From the cell containing the given text, extract its center point as (x, y) coordinate. 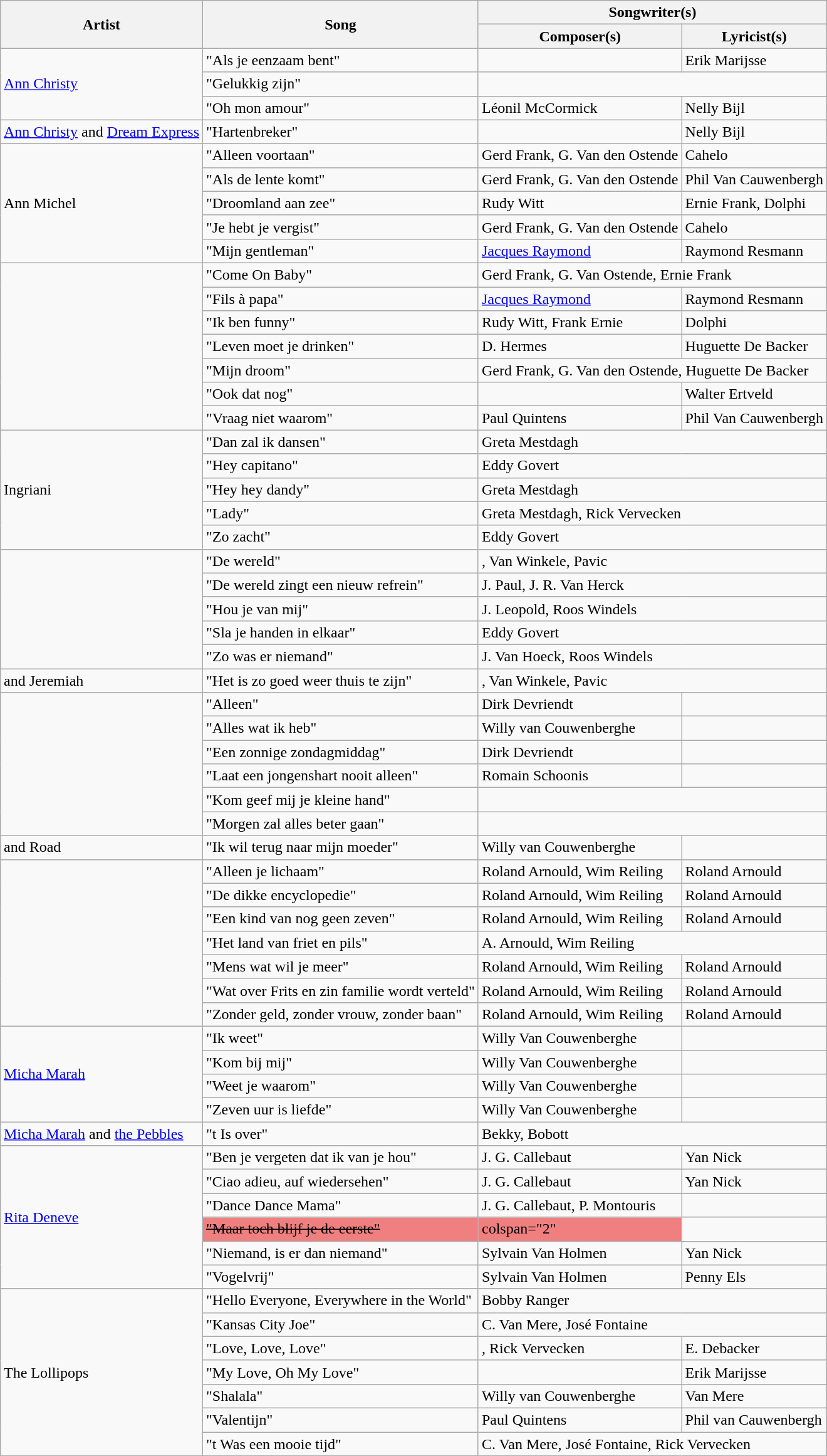
Songwriter(s) (652, 13)
"Wat over Frits en zin familie wordt verteld" (341, 990)
Artist (101, 24)
"Het is zo goed weer thuis te zijn" (341, 680)
"Come On Baby" (341, 275)
"Hey hey dandy" (341, 490)
Ann Christy and Dream Express (101, 132)
"Mijn droom" (341, 370)
Penny Els (754, 1277)
"t Was een mooie tijd" (341, 1443)
"Love, Love, Love" (341, 1348)
"Als de lente komt" (341, 179)
"Laat een jongenshart nooit alleen" (341, 776)
"Oh mon amour" (341, 108)
Gerd Frank, G. Van den Ostende, Huguette De Backer (652, 370)
"Mens wat wil je meer" (341, 966)
"Leven moet je drinken" (341, 347)
"Morgen zal alles beter gaan" (341, 824)
"Hou je van mij" (341, 609)
"Hartenbreker" (341, 132)
C. Van Mere, José Fontaine, Rick Vervecken (652, 1443)
"Ook dat nog" (341, 394)
and Jeremiah (101, 680)
"Zonder geld, zonder vrouw, zonder baan" (341, 1014)
"Alleen je lichaam" (341, 871)
Song (341, 24)
Ann Michel (101, 203)
Romain Schoonis (580, 776)
Ingriani (101, 490)
"Alles wat ik heb" (341, 728)
Dolphi (754, 323)
C. Van Mere, José Fontaine (652, 1324)
Huguette De Backer (754, 347)
"Weet je waarom" (341, 1086)
"Ciao adieu, auf wiedersehen" (341, 1181)
"Ik ben funny" (341, 323)
Rudy Witt, Frank Ernie (580, 323)
"Als je eenzaam bent" (341, 60)
"t Is over" (341, 1134)
J. G. Callebaut, P. Montouris (580, 1205)
Walter Ertveld (754, 394)
A. Arnould, Wim Reiling (652, 943)
and Road (101, 847)
Phil van Cauwenbergh (754, 1420)
"Alleen voortaan" (341, 155)
The Lollipops (101, 1372)
Lyricist(s) (754, 36)
"Lady" (341, 513)
"Ik weet" (341, 1038)
"Ik wil terug naar mijn moeder" (341, 847)
"Kom geef mij je kleine hand" (341, 800)
Rita Deneve (101, 1217)
"Gelukkig zijn" (341, 84)
"Vogelvrij" (341, 1277)
Micha Marah (101, 1074)
"Een kind van nog geen zeven" (341, 919)
"Een zonnige zondagmiddag" (341, 752)
"Shalala" (341, 1396)
Composer(s) (580, 36)
colspan="2" (580, 1229)
Rudy Witt (580, 203)
"De wereld zingt een nieuw refrein" (341, 585)
"De dikke encyclopedie" (341, 895)
"Hello Everyone, Everywhere in the World" (341, 1301)
"Zeven uur is liefde" (341, 1110)
"Zo was er niemand" (341, 656)
"Je hebt je vergist" (341, 227)
Gerd Frank, G. Van Ostende, Ernie Frank (652, 275)
Micha Marah and the Pebbles (101, 1134)
"Vraag niet waarom" (341, 418)
"Zo zacht" (341, 537)
Ernie Frank, Dolphi (754, 203)
Ann Christy (101, 84)
"De wereld" (341, 561)
"Valentijn" (341, 1420)
"Ben je vergeten dat ik van je hou" (341, 1158)
"Niemand, is er dan niemand" (341, 1253)
"My Love, Oh My Love" (341, 1372)
"Kom bij mij" (341, 1062)
, Rick Vervecken (580, 1348)
"Mijn gentleman" (341, 251)
Van Mere (754, 1396)
"Kansas City Joe" (341, 1324)
"Dan zal ik dansen" (341, 442)
"Hey capitano" (341, 466)
Greta Mestdagh, Rick Vervecken (652, 513)
D. Hermes (580, 347)
"Sla je handen in elkaar" (341, 632)
Bobby Ranger (652, 1301)
"Alleen" (341, 704)
"Dance Dance Mama" (341, 1205)
Bekky, Bobott (652, 1134)
"Droomland aan zee" (341, 203)
"Maar toch blijf je de eerste" (341, 1229)
"Het land van friet en pils" (341, 943)
J. Leopold, Roos Windels (652, 609)
E. Debacker (754, 1348)
J. Van Hoeck, Roos Windels (652, 656)
Léonil McCormick (580, 108)
J. Paul, J. R. Van Herck (652, 585)
"Fils à papa" (341, 299)
